Find where the given text appears and provide that cell's center as [X, Y] coordinate. 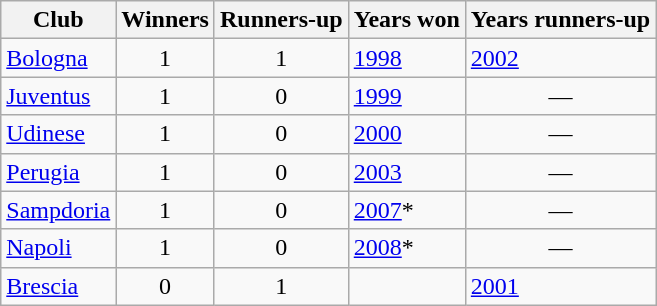
Years runners-up [560, 20]
1999 [406, 96]
Years won [406, 20]
Brescia [58, 286]
Winners [166, 20]
2002 [560, 58]
2007* [406, 210]
2008* [406, 248]
Juventus [58, 96]
Sampdoria [58, 210]
Perugia [58, 172]
Napoli [58, 248]
2003 [406, 172]
1998 [406, 58]
2001 [560, 286]
Bologna [58, 58]
Udinese [58, 134]
Club [58, 20]
2000 [406, 134]
Runners-up [281, 20]
